Output the [x, y] coordinate of the center of the cell containing the given text.  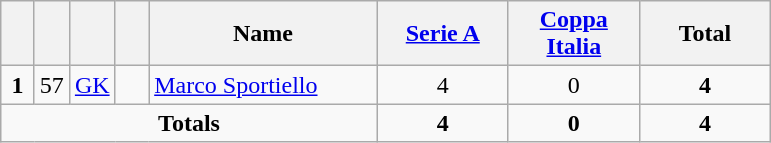
Name [264, 34]
Marco Sportiello [264, 85]
57 [52, 85]
1 [18, 85]
Totals [189, 123]
Coppa Italia [574, 34]
GK [92, 85]
Serie A [442, 34]
Total [704, 34]
